Output the [X, Y] coordinate of the center of the cell containing the given text.  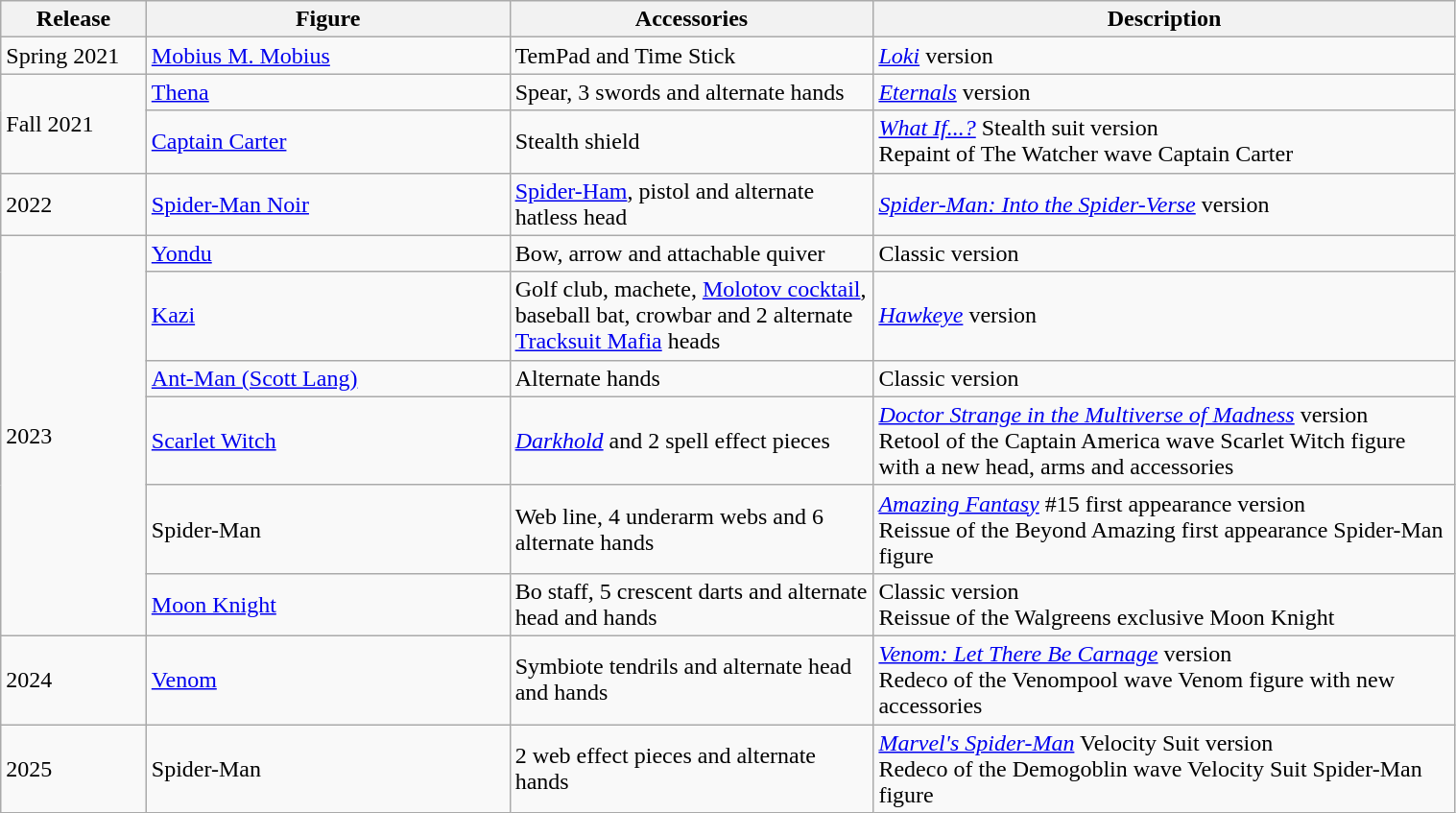
Spider-Man: Into the Spider-Verse version [1164, 203]
Web line, 4 underarm webs and 6 alternate hands [691, 529]
Spear, 3 swords and alternate hands [691, 92]
Fall 2021 [74, 123]
Alternate hands [691, 378]
Accessories [691, 19]
Classic versionReissue of the Walgreens exclusive Moon Knight [1164, 605]
Yondu [328, 253]
Kazi [328, 316]
2025 [74, 768]
Moon Knight [328, 605]
Hawkeye version [1164, 316]
2022 [74, 203]
Doctor Strange in the Multiverse of Madness versionRetool of the Captain America wave Scarlet Witch figure with a new head, arms and accessories [1164, 441]
Scarlet Witch [328, 441]
Captain Carter [328, 142]
Thena [328, 92]
Bo staff, 5 crescent darts and alternate head and hands [691, 605]
Stealth shield [691, 142]
Spider-Man Noir [328, 203]
Golf club, machete, Molotov cocktail, baseball bat, crowbar and 2 alternate Tracksuit Mafia heads [691, 316]
Description [1164, 19]
Symbiote tendrils and alternate head and hands [691, 680]
Eternals version [1164, 92]
Spider-Ham, pistol and alternate hatless head [691, 203]
2023 [74, 436]
Venom [328, 680]
Darkhold and 2 spell effect pieces [691, 441]
Ant-Man (Scott Lang) [328, 378]
Bow, arrow and attachable quiver [691, 253]
Figure [328, 19]
Venom: Let There Be Carnage versionRedeco of the Venompool wave Venom figure with new accessories [1164, 680]
Spring 2021 [74, 56]
Release [74, 19]
Mobius M. Mobius [328, 56]
2024 [74, 680]
2 web effect pieces and alternate hands [691, 768]
What If...? Stealth suit versionRepaint of The Watcher wave Captain Carter [1164, 142]
TemPad and Time Stick [691, 56]
Amazing Fantasy #15 first appearance versionReissue of the Beyond Amazing first appearance Spider-Man figure [1164, 529]
Marvel's Spider-Man Velocity Suit version Redeco of the Demogoblin wave Velocity Suit Spider-Man figure [1164, 768]
Loki version [1164, 56]
